Locate the cell with the specified text and output its (x, y) center coordinate. 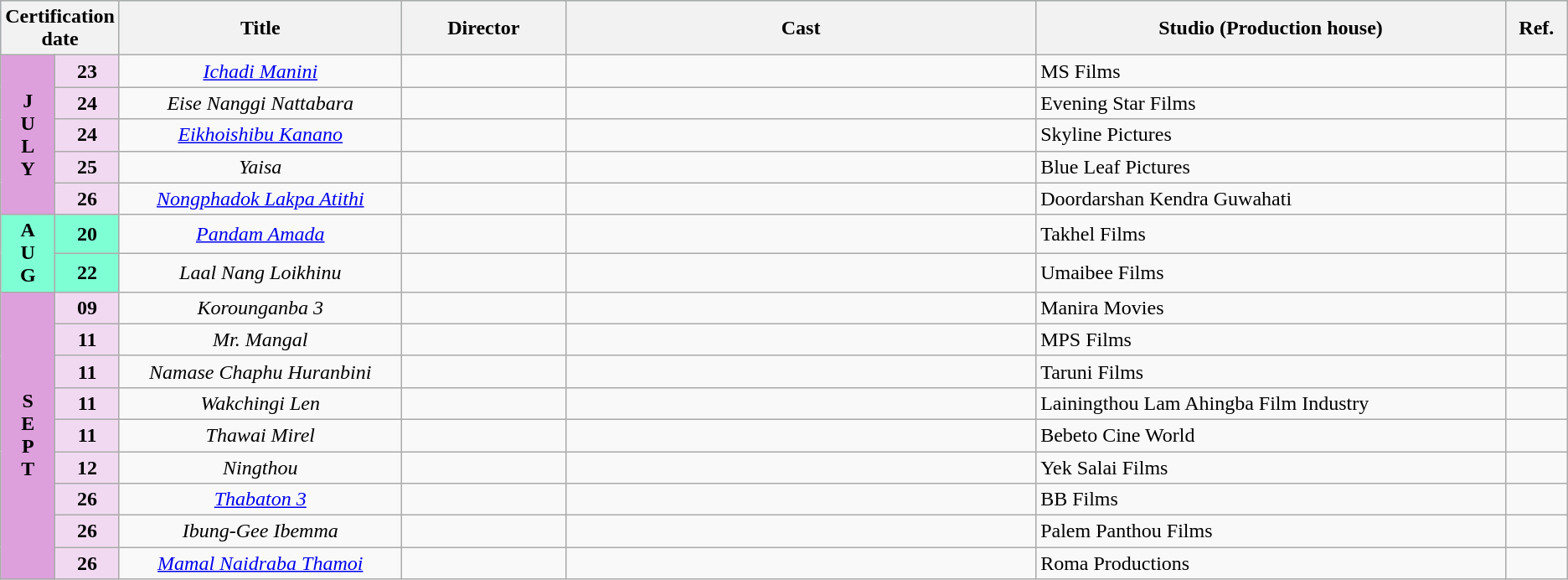
Laal Nang Loikhinu (260, 272)
Nongphadok Lakpa Atithi (260, 199)
22 (87, 272)
AUG (28, 253)
Takhel Films (1271, 234)
Mr. Mangal (260, 339)
Ningthou (260, 467)
12 (87, 467)
Ichadi Manini (260, 71)
Thawai Mirel (260, 435)
MS Films (1271, 71)
Korounganba 3 (260, 308)
Evening Star Films (1271, 103)
Skyline Pictures (1271, 135)
SEPT (28, 436)
Taruni Films (1271, 371)
Palem Panthou Films (1271, 531)
Ref. (1536, 28)
Yek Salai Films (1271, 467)
Eikhoishibu Kanano (260, 135)
JULY (28, 135)
Wakchingi Len (260, 403)
Pandam Amada (260, 234)
Roma Productions (1271, 563)
Doordarshan Kendra Guwahati (1271, 199)
Yaisa (260, 167)
Certification date (60, 28)
Mamal Naidraba Thamoi (260, 563)
25 (87, 167)
BB Films (1271, 500)
Manira Movies (1271, 308)
Studio (Production house) (1271, 28)
Cast (801, 28)
Ibung-Gee Ibemma (260, 531)
Director (483, 28)
Bebeto Cine World (1271, 435)
Umaibee Films (1271, 272)
Thabaton 3 (260, 500)
Blue Leaf Pictures (1271, 167)
Eise Nanggi Nattabara (260, 103)
MPS Films (1271, 339)
20 (87, 234)
Namase Chaphu Huranbini (260, 371)
Lainingthou Lam Ahingba Film Industry (1271, 403)
09 (87, 308)
23 (87, 71)
Title (260, 28)
